For the text-containing cell, return its midpoint in (X, Y) coordinate format. 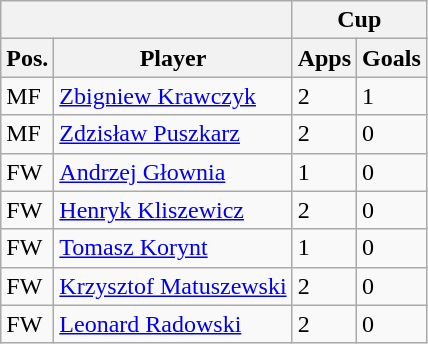
Tomasz Korynt (173, 248)
Goals (392, 58)
Player (173, 58)
Cup (359, 20)
Krzysztof Matuszewski (173, 286)
Apps (324, 58)
Pos. (28, 58)
Zdzisław Puszkarz (173, 134)
Leonard Radowski (173, 324)
Henryk Kliszewicz (173, 210)
Zbigniew Krawczyk (173, 96)
Andrzej Głownia (173, 172)
